Detect which cell encompasses the target text, then output its [x, y] center coordinate. 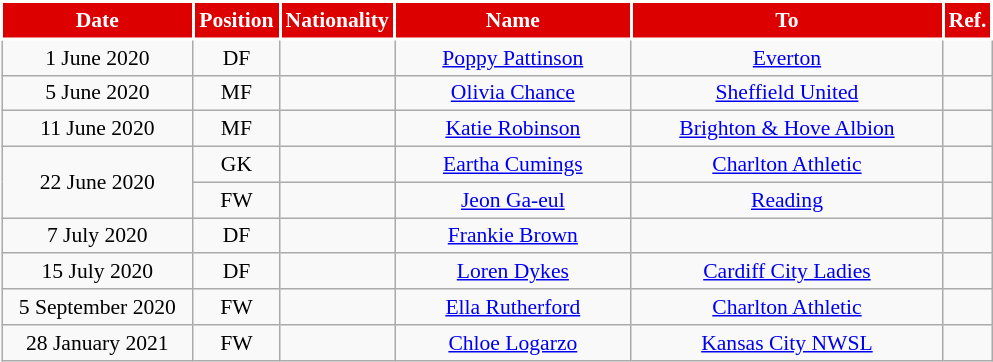
7 July 2020 [98, 236]
Kansas City NWSL [787, 343]
Cardiff City Ladies [787, 272]
Date [98, 20]
22 June 2020 [98, 182]
To [787, 20]
Olivia Chance [514, 93]
Chloe Logarzo [514, 343]
5 June 2020 [98, 93]
Reading [787, 200]
Everton [787, 57]
Frankie Brown [514, 236]
Poppy Pattinson [514, 57]
Nationality [338, 20]
15 July 2020 [98, 272]
Brighton & Hove Albion [787, 129]
Jeon Ga-eul [514, 200]
Name [514, 20]
Ref. [968, 20]
Sheffield United [787, 93]
1 June 2020 [98, 57]
28 January 2021 [98, 343]
Eartha Cumings [514, 165]
Position [236, 20]
Loren Dykes [514, 272]
5 September 2020 [98, 307]
11 June 2020 [98, 129]
GK [236, 165]
Katie Robinson [514, 129]
Ella Rutherford [514, 307]
